Output the (X, Y) coordinate of the center of the cell containing the given text.  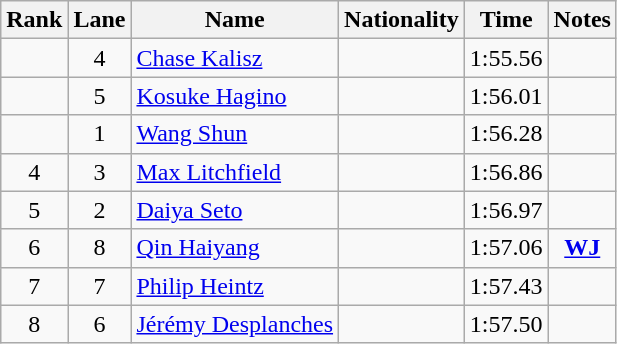
Nationality (402, 20)
Time (506, 20)
1:56.28 (506, 134)
3 (100, 172)
Name (235, 20)
Notes (582, 20)
1:57.50 (506, 324)
Jérémy Desplanches (235, 324)
Rank (34, 20)
1 (100, 134)
WJ (582, 248)
Chase Kalisz (235, 58)
2 (100, 210)
1:56.01 (506, 96)
1:56.97 (506, 210)
Kosuke Hagino (235, 96)
1:55.56 (506, 58)
Lane (100, 20)
Daiya Seto (235, 210)
Qin Haiyang (235, 248)
1:56.86 (506, 172)
Max Litchfield (235, 172)
1:57.06 (506, 248)
Wang Shun (235, 134)
1:57.43 (506, 286)
Philip Heintz (235, 286)
